Determine the (x, y) coordinate at the center of the cell enclosing the given text.  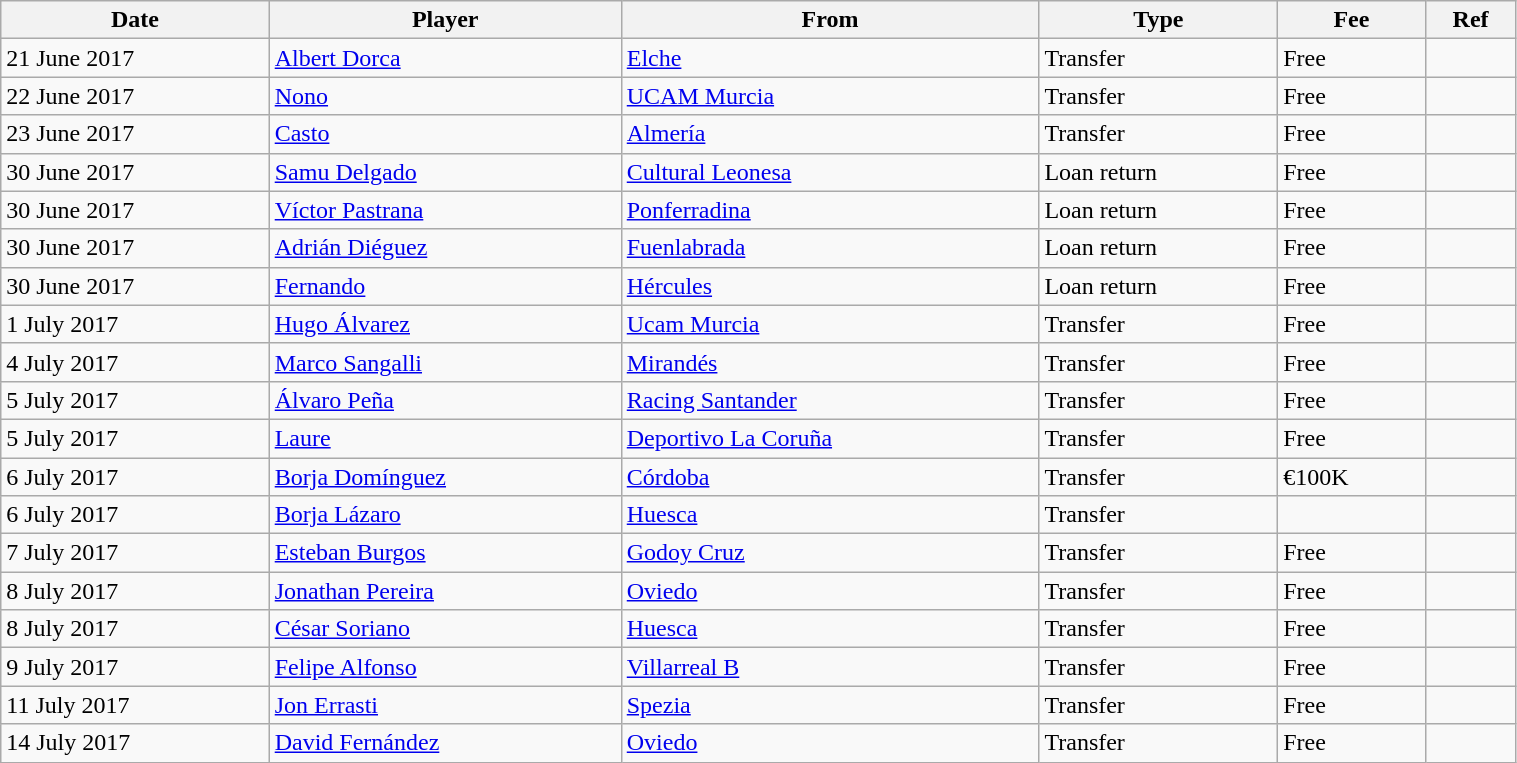
Cultural Leonesa (830, 172)
Marco Sangalli (445, 362)
23 June 2017 (135, 134)
Córdoba (830, 477)
Ponferradina (830, 210)
Elche (830, 58)
Ucam Murcia (830, 324)
Laure (445, 438)
4 July 2017 (135, 362)
14 July 2017 (135, 743)
11 July 2017 (135, 705)
Deportivo La Coruña (830, 438)
David Fernández (445, 743)
Type (1158, 20)
€100K (1352, 477)
Mirandés (830, 362)
Adrián Diéguez (445, 248)
Borja Domínguez (445, 477)
7 July 2017 (135, 553)
Esteban Burgos (445, 553)
UCAM Murcia (830, 96)
Jonathan Pereira (445, 591)
Spezia (830, 705)
Borja Lázaro (445, 515)
Date (135, 20)
Godoy Cruz (830, 553)
Fee (1352, 20)
César Soriano (445, 629)
1 July 2017 (135, 324)
Samu Delgado (445, 172)
Jon Errasti (445, 705)
Nono (445, 96)
21 June 2017 (135, 58)
Fuenlabrada (830, 248)
Álvaro Peña (445, 400)
Hércules (830, 286)
Casto (445, 134)
Albert Dorca (445, 58)
22 June 2017 (135, 96)
9 July 2017 (135, 667)
Player (445, 20)
From (830, 20)
Ref (1470, 20)
Racing Santander (830, 400)
Hugo Álvarez (445, 324)
Villarreal B (830, 667)
Fernando (445, 286)
Felipe Alfonso (445, 667)
Almería (830, 134)
Víctor Pastrana (445, 210)
